Return the (X, Y) coordinate for the center point of the cell that contains the specified text.  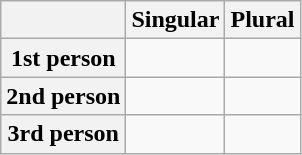
3rd person (64, 134)
Plural (262, 20)
2nd person (64, 96)
1st person (64, 58)
Singular (176, 20)
